Find where the given text appears and provide that cell's center as (x, y) coordinate. 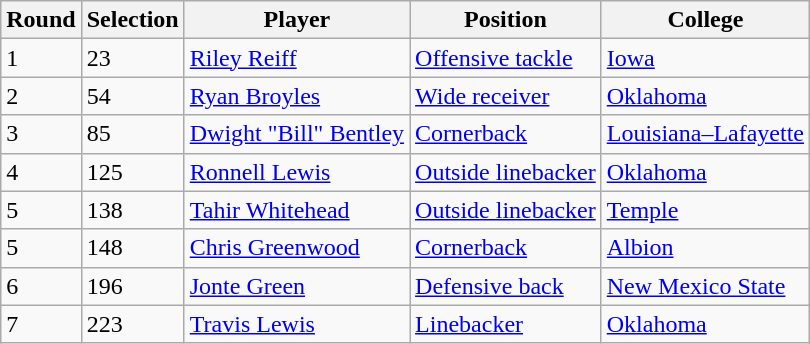
Temple (705, 210)
Ryan Broyles (296, 96)
196 (132, 286)
Wide receiver (506, 96)
Ronnell Lewis (296, 172)
138 (132, 210)
Riley Reiff (296, 58)
Linebacker (506, 324)
College (705, 20)
85 (132, 134)
Albion (705, 248)
Player (296, 20)
54 (132, 96)
148 (132, 248)
New Mexico State (705, 286)
Tahir Whitehead (296, 210)
Travis Lewis (296, 324)
4 (41, 172)
6 (41, 286)
Offensive tackle (506, 58)
Selection (132, 20)
1 (41, 58)
7 (41, 324)
Iowa (705, 58)
Dwight "Bill" Bentley (296, 134)
Chris Greenwood (296, 248)
Round (41, 20)
3 (41, 134)
223 (132, 324)
Defensive back (506, 286)
2 (41, 96)
125 (132, 172)
Jonte Green (296, 286)
Position (506, 20)
23 (132, 58)
Louisiana–Lafayette (705, 134)
